Output the [x, y] coordinate of the center of the cell containing the given text.  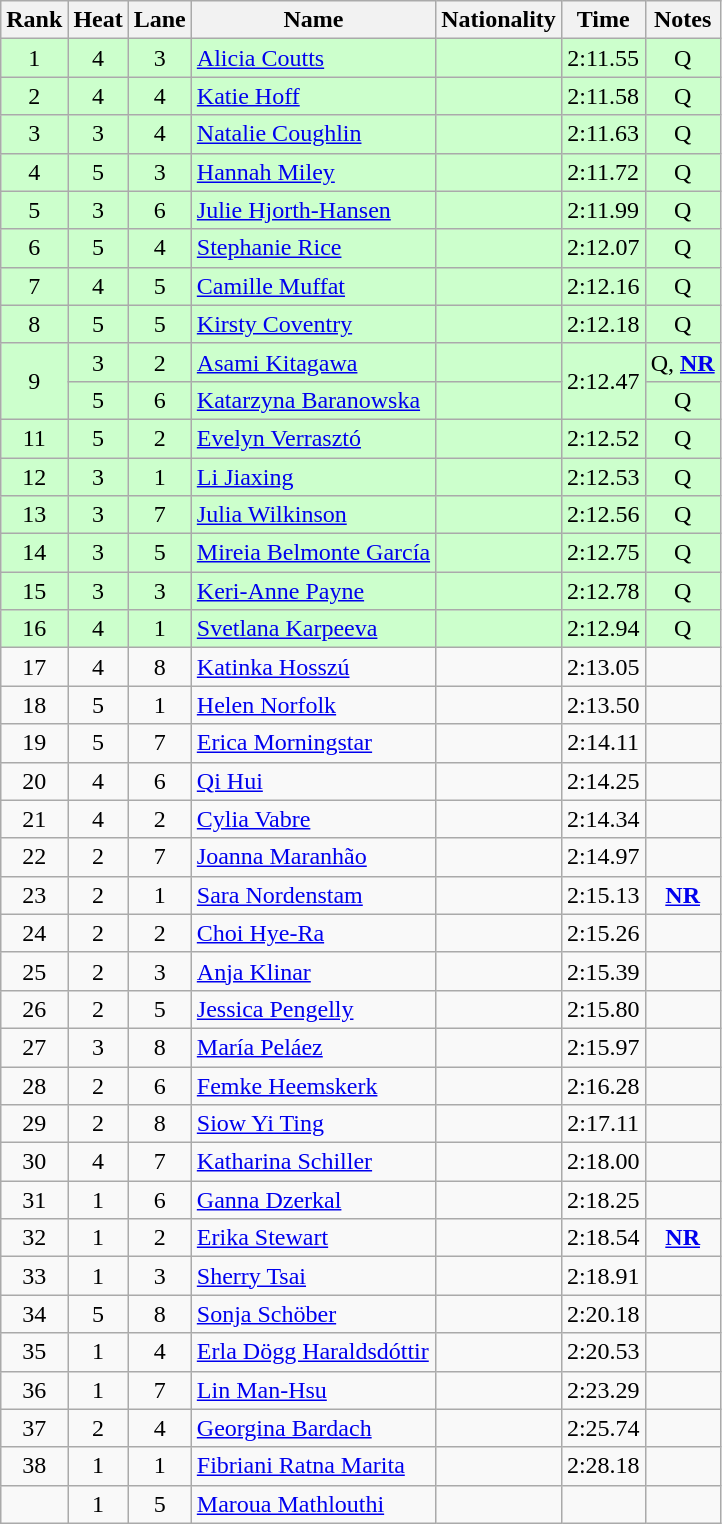
2:25.74 [603, 1428]
23 [34, 895]
Asami Kitagawa [313, 362]
2:15.97 [603, 1047]
Joanna Maranhão [313, 857]
2:28.18 [603, 1466]
18 [34, 705]
32 [34, 1238]
37 [34, 1428]
2:12.78 [603, 591]
2:17.11 [603, 1124]
2:18.00 [603, 1162]
2:23.29 [603, 1390]
Hannah Miley [313, 172]
22 [34, 857]
Maroua Mathlouthi [313, 1504]
Siow Yi Ting [313, 1124]
Rank [34, 20]
Katharina Schiller [313, 1162]
25 [34, 971]
34 [34, 1314]
2:13.50 [603, 705]
Mireia Belmonte García [313, 553]
Q, NR [682, 362]
Kirsty Coventry [313, 324]
2:12.52 [603, 438]
30 [34, 1162]
9 [34, 381]
Julia Wilkinson [313, 515]
Fibriani Ratna Marita [313, 1466]
2:12.16 [603, 286]
Qi Hui [313, 781]
29 [34, 1124]
2:14.25 [603, 781]
13 [34, 515]
2:12.56 [603, 515]
Katie Hoff [313, 96]
Camille Muffat [313, 286]
14 [34, 553]
Erika Stewart [313, 1238]
Cylia Vabre [313, 819]
15 [34, 591]
2:12.94 [603, 629]
Keri-Anne Payne [313, 591]
2:16.28 [603, 1085]
2:18.25 [603, 1200]
Notes [682, 20]
Alicia Coutts [313, 58]
2:15.80 [603, 1009]
36 [34, 1390]
Julie Hjorth-Hansen [313, 210]
2:11.58 [603, 96]
27 [34, 1047]
16 [34, 629]
Evelyn Verrasztó [313, 438]
2:11.55 [603, 58]
María Peláez [313, 1047]
33 [34, 1276]
2:11.63 [603, 134]
12 [34, 477]
Lane [160, 20]
Sara Nordenstam [313, 895]
Nationality [499, 20]
2:15.13 [603, 895]
Svetlana Karpeeva [313, 629]
28 [34, 1085]
Time [603, 20]
Natalie Coughlin [313, 134]
11 [34, 438]
2:20.53 [603, 1352]
Name [313, 20]
21 [34, 819]
Ganna Dzerkal [313, 1200]
Li Jiaxing [313, 477]
Jessica Pengelly [313, 1009]
35 [34, 1352]
2:18.91 [603, 1276]
2:11.72 [603, 172]
Lin Man-Hsu [313, 1390]
2:13.05 [603, 667]
2:14.34 [603, 819]
Georgina Bardach [313, 1428]
2:12.18 [603, 324]
Katarzyna Baranowska [313, 400]
2:12.47 [603, 381]
Femke Heemskerk [313, 1085]
26 [34, 1009]
Erla Dögg Haraldsdóttir [313, 1352]
2:12.75 [603, 553]
19 [34, 743]
2:20.18 [603, 1314]
Heat [98, 20]
2:12.53 [603, 477]
20 [34, 781]
Sherry Tsai [313, 1276]
Stephanie Rice [313, 248]
Helen Norfolk [313, 705]
2:18.54 [603, 1238]
Anja Klinar [313, 971]
2:15.26 [603, 933]
Erica Morningstar [313, 743]
2:11.99 [603, 210]
Choi Hye-Ra [313, 933]
2:15.39 [603, 971]
24 [34, 933]
38 [34, 1466]
2:12.07 [603, 248]
17 [34, 667]
Katinka Hosszú [313, 667]
Sonja Schöber [313, 1314]
2:14.11 [603, 743]
31 [34, 1200]
2:14.97 [603, 857]
